Provide the (x, y) coordinate of the cell's center where the given text is located.  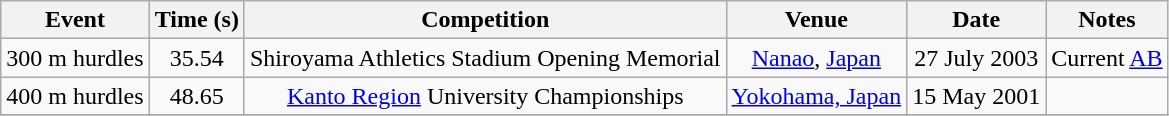
Event (75, 20)
Competition (485, 20)
300 m hurdles (75, 58)
15 May 2001 (976, 96)
Shiroyama Athletics Stadium Opening Memorial (485, 58)
27 July 2003 (976, 58)
Notes (1107, 20)
Current AB (1107, 58)
400 m hurdles (75, 96)
35.54 (196, 58)
Kanto Region University Championships (485, 96)
48.65 (196, 96)
Time (s) (196, 20)
Yokohama, Japan (816, 96)
Nanao, Japan (816, 58)
Date (976, 20)
Venue (816, 20)
